Determine the [x, y] coordinate at the center of the cell enclosing the given text.  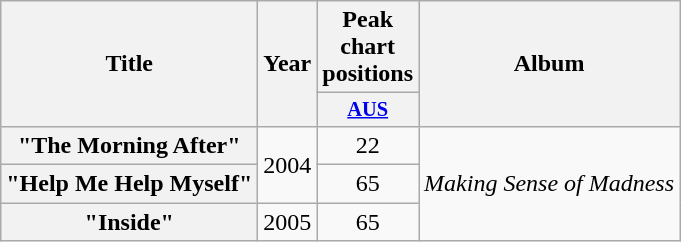
22 [368, 145]
Peakchartpositions [368, 47]
Year [288, 64]
2005 [288, 222]
2004 [288, 164]
Album [550, 64]
"Inside" [130, 222]
Title [130, 64]
AUS [368, 110]
"Help Me Help Myself" [130, 184]
"The Morning After" [130, 145]
Making Sense of Madness [550, 183]
